Determine the [x, y] coordinate at the center of the cell enclosing the given text.  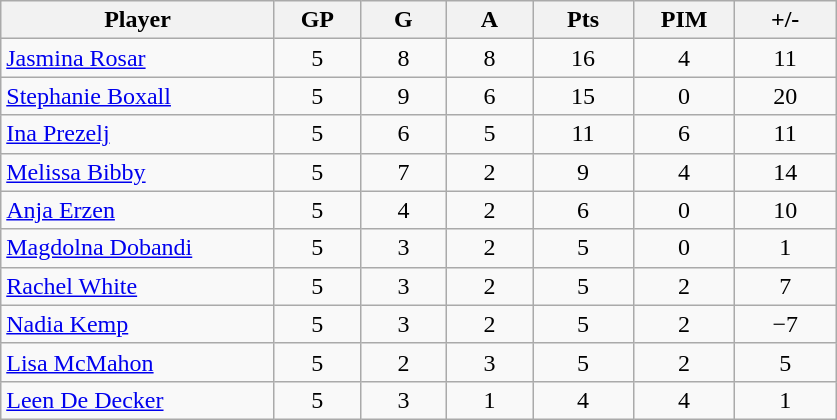
A [489, 20]
Ina Prezelj [138, 134]
Pts [582, 20]
Lisa McMahon [138, 362]
Leen De Decker [138, 400]
Stephanie Boxall [138, 96]
Magdolna Dobandi [138, 248]
Player [138, 20]
Nadia Kemp [138, 324]
+/- [786, 20]
16 [582, 58]
Anja Erzen [138, 210]
−7 [786, 324]
Jasmina Rosar [138, 58]
20 [786, 96]
Melissa Bibby [138, 172]
Rachel White [138, 286]
15 [582, 96]
14 [786, 172]
PIM [684, 20]
10 [786, 210]
GP [317, 20]
G [403, 20]
